Return [X, Y] of the center of cell containing provided text 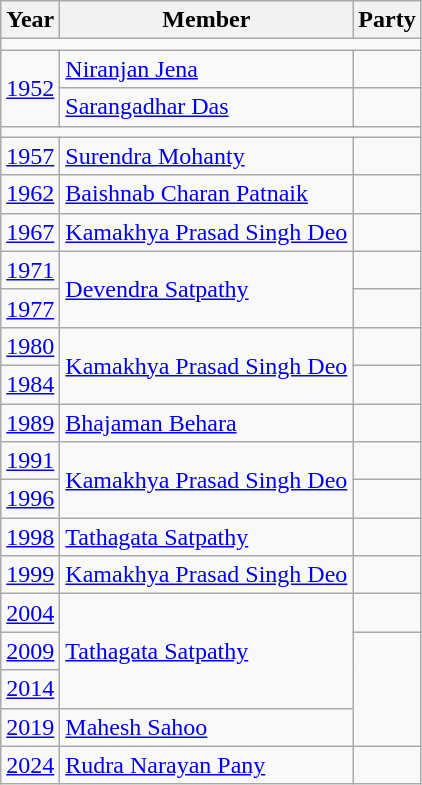
1991 [30, 461]
Rudra Narayan Pany [206, 765]
Devendra Satpathy [206, 289]
2009 [30, 651]
2019 [30, 727]
1957 [30, 156]
1989 [30, 423]
Year [30, 20]
Mahesh Sahoo [206, 727]
1999 [30, 575]
2024 [30, 765]
1998 [30, 537]
2004 [30, 613]
1962 [30, 194]
2014 [30, 689]
Surendra Mohanty [206, 156]
1984 [30, 384]
Member [206, 20]
1971 [30, 270]
Sarangadhar Das [206, 107]
Bhajaman Behara [206, 423]
1977 [30, 308]
1980 [30, 346]
Niranjan Jena [206, 69]
Party [387, 20]
1952 [30, 88]
1996 [30, 499]
1967 [30, 232]
Baishnab Charan Patnaik [206, 194]
